Return the [x, y] coordinate for the center point of the cell that contains the specified text.  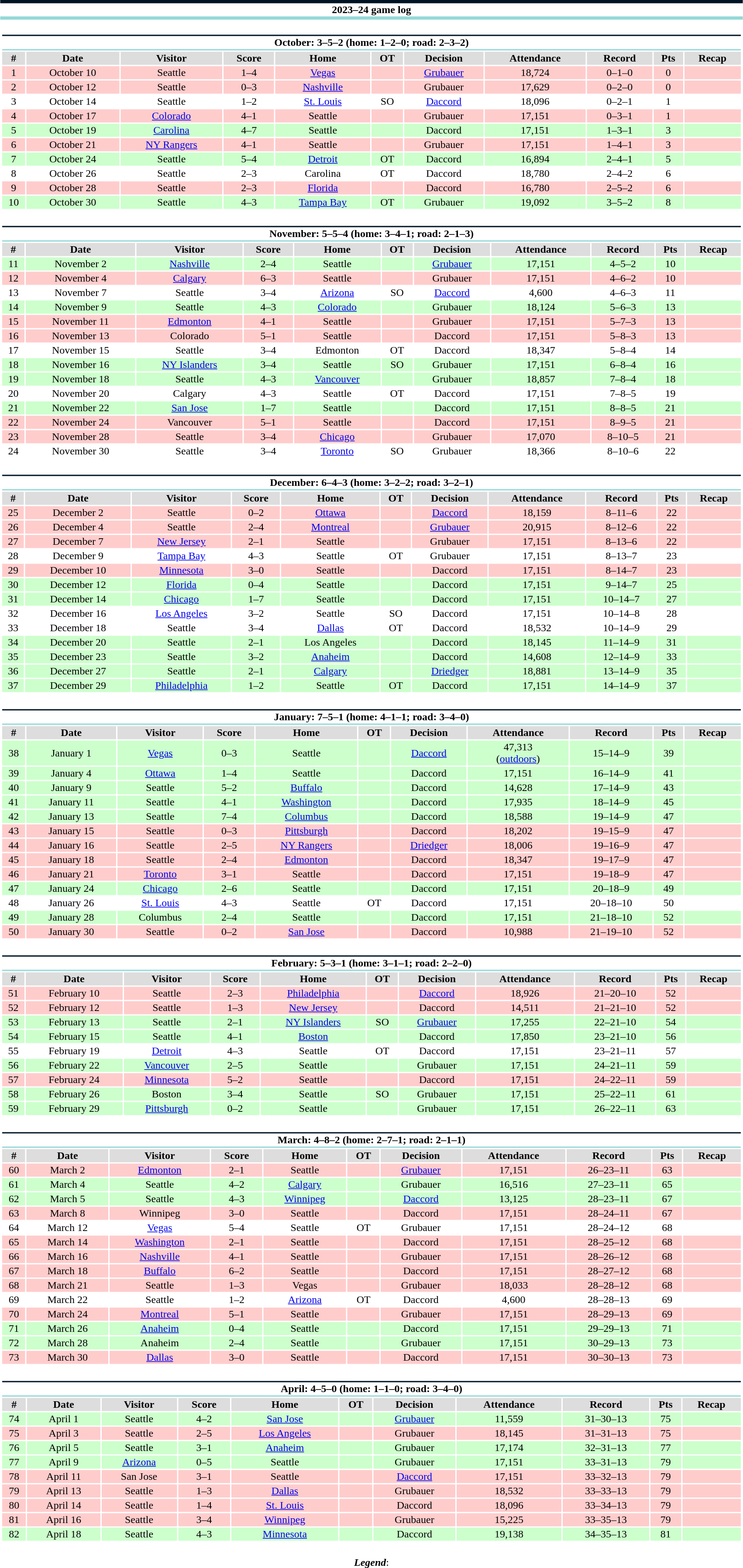
2023–24 game log [371, 10]
December 18 [78, 628]
12 [13, 278]
November 24 [80, 422]
8–10–6 [623, 451]
January 28 [71, 917]
16–14–9 [611, 773]
33–35–13 [606, 1520]
33–32–13 [606, 1477]
33–33–13 [606, 1491]
18,366 [540, 451]
30–29–13 [609, 1343]
31–31–13 [606, 1433]
December 10 [78, 571]
23–21–10 [615, 1037]
December: 6–4–3 (home: 3–2–2; road: 3–2–1) [371, 483]
January 11 [71, 802]
January 15 [71, 831]
4–5–2 [623, 264]
1–3–1 [620, 131]
11,559 [509, 1419]
30 [13, 585]
76 [14, 1448]
17–14–9 [611, 788]
15–14–9 [611, 753]
November 11 [80, 322]
22–21–10 [615, 1022]
21–19–10 [611, 932]
28–25–12 [609, 1242]
March: 4–8–2 (home: 2–7–1; road: 2–1–1) [371, 1140]
8–11–6 [621, 513]
20–18–9 [611, 888]
March 21 [67, 1286]
January 1 [71, 753]
82 [14, 1534]
March 28 [67, 1343]
16,894 [535, 159]
November 20 [80, 393]
26–22–11 [615, 1108]
April 13 [64, 1491]
0–2–1 [620, 102]
December 16 [78, 613]
November 22 [80, 408]
14,511 [525, 1008]
26 [13, 527]
29–29–13 [609, 1328]
28–27–12 [609, 1271]
18,780 [535, 173]
March 2 [67, 1170]
17,174 [509, 1448]
6–2 [237, 1271]
October 14 [72, 102]
April 3 [64, 1433]
11–14–9 [621, 642]
18,033 [513, 1286]
8–9–5 [623, 422]
20–18–10 [611, 903]
6–3 [268, 278]
February 15 [74, 1037]
January 30 [71, 932]
March 14 [67, 1242]
80 [14, 1506]
January 9 [71, 788]
February 10 [74, 993]
19,092 [535, 202]
78 [14, 1477]
December 14 [78, 599]
February: 5–3–1 (home: 3–1–1; road: 2–2–0) [371, 963]
6–8–4 [623, 364]
December 4 [78, 527]
February 19 [74, 1051]
58 [13, 1094]
5–6–3 [623, 307]
24 [13, 451]
November 16 [80, 364]
April 16 [64, 1520]
24–22–11 [615, 1080]
19–18–9 [611, 874]
40 [14, 788]
13–14–9 [621, 671]
34–35–13 [606, 1534]
28–28–12 [609, 1286]
25–22–11 [615, 1094]
18,202 [518, 831]
51 [13, 993]
27–23–11 [609, 1184]
January 13 [71, 817]
2–5–2 [620, 188]
16,516 [513, 1184]
20,915 [537, 527]
17,070 [540, 437]
10–14–7 [621, 599]
38 [14, 753]
32–31–13 [606, 1448]
10,988 [518, 932]
17,629 [535, 87]
5–8–4 [623, 351]
19–14–9 [611, 817]
18,159 [537, 513]
21–21–10 [615, 1008]
8–12–6 [621, 527]
5–8–3 [623, 336]
February 29 [74, 1108]
October 21 [72, 144]
42 [14, 817]
November 15 [80, 351]
February 13 [74, 1022]
February 22 [74, 1066]
November 13 [80, 336]
December 27 [78, 671]
January 24 [71, 888]
28–29–13 [609, 1314]
12–14–9 [621, 657]
9–14–7 [621, 585]
66 [14, 1257]
74 [14, 1419]
30–30–13 [609, 1357]
19–15–9 [611, 831]
0–1–0 [620, 73]
13,125 [513, 1199]
April: 4–5–0 (home: 1–1–0; road: 3–4–0) [371, 1389]
October 17 [72, 116]
December 12 [78, 585]
8–8–5 [623, 408]
December 2 [78, 513]
March 4 [67, 1184]
17 [13, 351]
2–6 [230, 888]
8–14–7 [621, 571]
January: 7–5–1 (home: 4–1–1; road: 3–4–0) [371, 717]
21–18–10 [611, 917]
January 26 [71, 903]
24–21–11 [615, 1066]
64 [14, 1228]
October: 3–5–2 (home: 1–2–0; road: 2–3–2) [371, 43]
19–17–9 [611, 860]
18,724 [535, 73]
34 [13, 642]
28–24–12 [609, 1228]
1–4–1 [620, 144]
55 [13, 1051]
17,850 [525, 1037]
14,628 [518, 788]
January 21 [71, 874]
4–6–3 [623, 293]
28–24–11 [609, 1213]
28–28–13 [609, 1300]
20 [13, 393]
April 9 [64, 1462]
February 24 [74, 1080]
March 24 [67, 1314]
November 18 [80, 379]
15,225 [509, 1520]
72 [14, 1343]
18,857 [540, 379]
March 18 [67, 1271]
October 10 [72, 73]
November 2 [80, 264]
October 12 [72, 87]
March 12 [67, 1228]
0–3–1 [620, 116]
2–4–2 [620, 173]
December 29 [78, 686]
31–30–13 [606, 1419]
April 5 [64, 1448]
18,588 [518, 817]
18,124 [540, 307]
4–7 [249, 131]
33–34–13 [606, 1506]
March 26 [67, 1328]
70 [14, 1314]
December 7 [78, 542]
18–14–9 [611, 802]
47,313(outdoors) [518, 753]
November 7 [80, 293]
March 8 [67, 1213]
32 [13, 613]
March 16 [67, 1257]
17,935 [518, 802]
14,608 [537, 657]
16,780 [535, 188]
March 30 [67, 1357]
8–13–7 [621, 556]
November 28 [80, 437]
November 4 [80, 278]
October 19 [72, 131]
33–31–13 [606, 1462]
December 23 [78, 657]
19–16–9 [611, 846]
36 [13, 671]
4 [14, 116]
10–14–8 [621, 613]
December 9 [78, 556]
2 [14, 87]
53 [13, 1022]
7–4 [230, 817]
8–13–6 [621, 542]
4–6–2 [623, 278]
2–4–1 [620, 159]
December 20 [78, 642]
5–7–3 [623, 322]
October 30 [72, 202]
15 [13, 322]
62 [14, 1199]
January 4 [71, 773]
March 22 [67, 1300]
November: 5–5–4 (home: 3–4–1; road: 2–1–3) [371, 234]
April 1 [64, 1419]
23–21–11 [615, 1051]
9 [14, 188]
February 12 [74, 1008]
18,926 [525, 993]
November 9 [80, 307]
October 26 [72, 173]
April 11 [64, 1477]
14–14–9 [621, 686]
17,255 [525, 1022]
21–20–10 [615, 993]
April 18 [64, 1534]
8–10–5 [623, 437]
60 [14, 1170]
19,138 [509, 1534]
February 26 [74, 1094]
3–5–2 [620, 202]
48 [14, 903]
28–23–11 [609, 1199]
October 28 [72, 188]
November 30 [80, 451]
26–23–11 [609, 1170]
7–8–5 [623, 393]
10–14–9 [621, 628]
March 5 [67, 1199]
January 18 [71, 860]
28–26–12 [609, 1257]
0–2–0 [620, 87]
October 24 [72, 159]
7 [14, 159]
7–8–4 [623, 379]
0–5 [204, 1462]
44 [14, 846]
April 14 [64, 1506]
46 [14, 874]
18,006 [518, 846]
January 16 [71, 846]
18,881 [537, 671]
